Identify which cell holds the provided text, then report its (x, y) central coordinate. 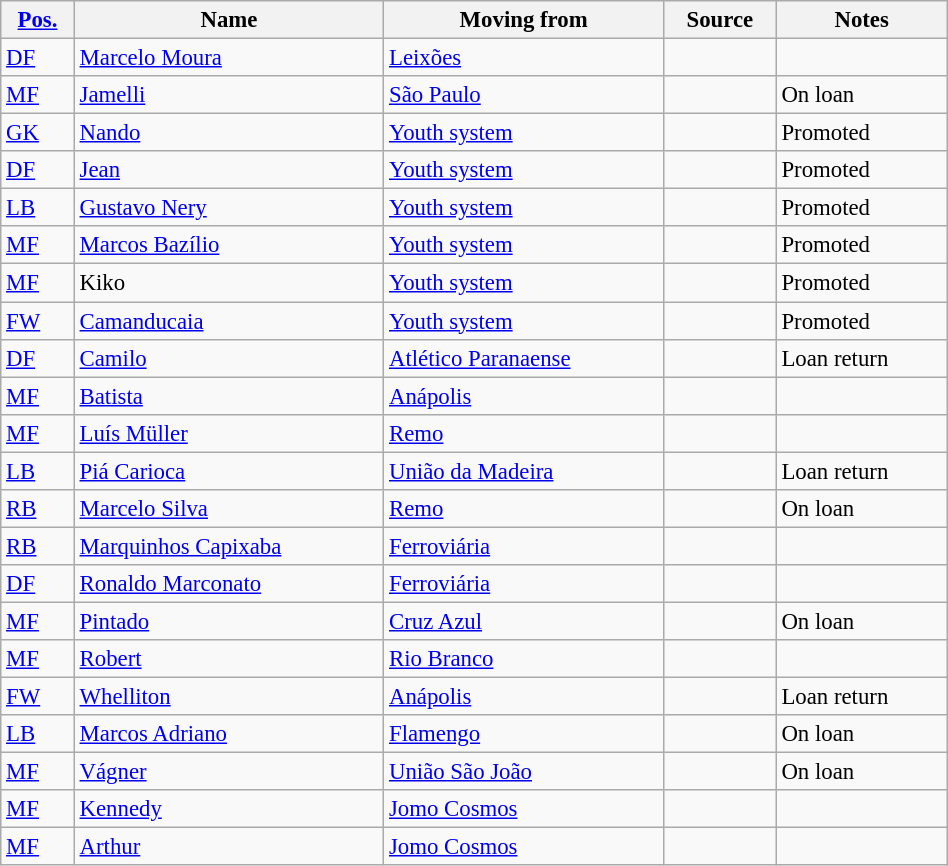
Source (720, 20)
Nando (228, 133)
Atlético Paranaense (524, 358)
Flamengo (524, 734)
Kennedy (228, 809)
Jamelli (228, 95)
Luís Müller (228, 433)
Gustavo Nery (228, 208)
Marcelo Moura (228, 58)
Kiko (228, 283)
Cruz Azul (524, 621)
Piá Carioca (228, 471)
Arthur (228, 847)
União São João (524, 772)
Pos. (38, 20)
Notes (862, 20)
Robert (228, 659)
Marcos Adriano (228, 734)
Leixões (524, 58)
Pintado (228, 621)
Rio Branco (524, 659)
Jean (228, 170)
Marcos Bazílio (228, 245)
Batista (228, 396)
Marcelo Silva (228, 509)
GK (38, 133)
Ronaldo Marconato (228, 584)
União da Madeira (524, 471)
Vágner (228, 772)
Whelliton (228, 697)
Moving from (524, 20)
Marquinhos Capixaba (228, 546)
São Paulo (524, 95)
Camanducaia (228, 321)
Name (228, 20)
Camilo (228, 358)
